Search for the cell housing the specified text and yield its [X, Y] center coordinate. 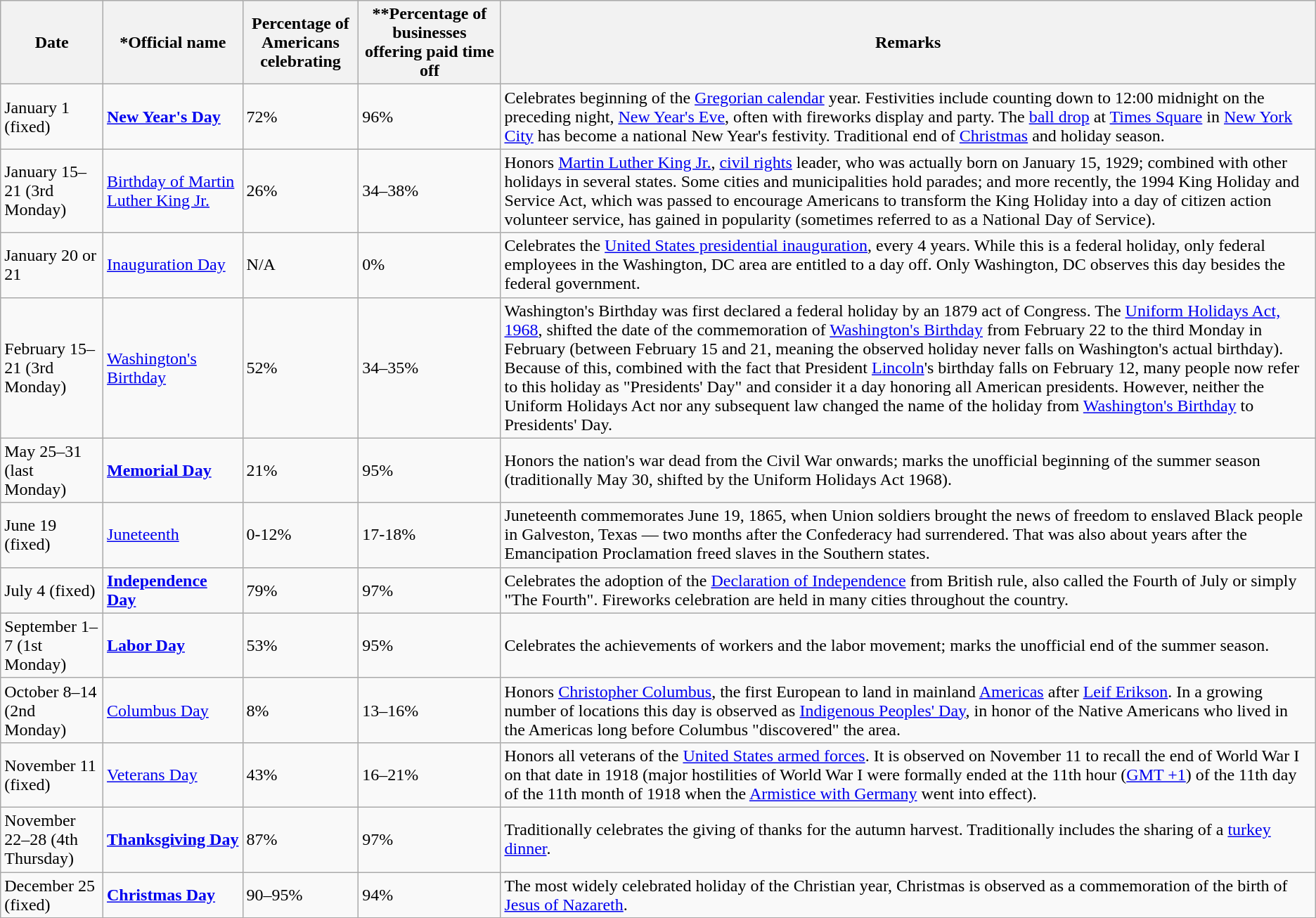
Remarks [908, 42]
34–38% [430, 191]
34–35% [430, 368]
87% [301, 839]
July 4 (fixed) [52, 590]
13–16% [430, 710]
Christmas Day [173, 894]
26% [301, 191]
N/A [301, 265]
52% [301, 368]
96% [430, 117]
**Percentage of businesses offering paid time off [430, 42]
Thanksgiving Day [173, 839]
72% [301, 117]
Date [52, 42]
June 19 (fixed) [52, 535]
0% [430, 265]
Columbus Day [173, 710]
43% [301, 775]
October 8–14 (2nd Monday) [52, 710]
Juneteenth [173, 535]
New Year's Day [173, 117]
0-12% [301, 535]
September 1–7 (1st Monday) [52, 645]
Traditionally celebrates the giving of thanks for the autumn harvest. Traditionally includes the sharing of a turkey dinner. [908, 839]
Percentage of Americans celebrating [301, 42]
December 25 (fixed) [52, 894]
February 15–21 (3rd Monday) [52, 368]
Birthday of Martin Luther King Jr. [173, 191]
94% [430, 894]
16–21% [430, 775]
January 1 (fixed) [52, 117]
January 15–21 (3rd Monday) [52, 191]
Memorial Day [173, 470]
November 22–28 (4th Thursday) [52, 839]
Inauguration Day [173, 265]
January 20 or 21 [52, 265]
8% [301, 710]
The most widely celebrated holiday of the Christian year, Christmas is observed as a commemoration of the birth of Jesus of Nazareth. [908, 894]
79% [301, 590]
November 11 (fixed) [52, 775]
21% [301, 470]
90–95% [301, 894]
May 25–31 (last Monday) [52, 470]
Independence Day [173, 590]
*Official name [173, 42]
Labor Day [173, 645]
Veterans Day [173, 775]
Celebrates the achievements of workers and the labor movement; marks the unofficial end of the summer season. [908, 645]
Washington's Birthday [173, 368]
53% [301, 645]
17-18% [430, 535]
